From the cell containing the given text, extract its center point as [X, Y] coordinate. 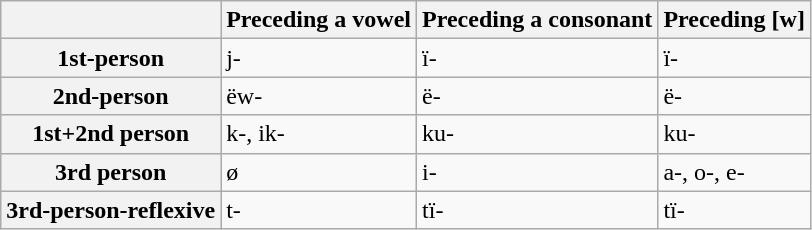
a-, o-, e- [734, 172]
1st+2nd person [111, 134]
1st-person [111, 58]
3rd-person-reflexive [111, 210]
Preceding [w] [734, 20]
j- [319, 58]
Preceding a consonant [538, 20]
i- [538, 172]
t- [319, 210]
2nd-person [111, 96]
k-, ik- [319, 134]
ëw- [319, 96]
3rd person [111, 172]
ø [319, 172]
Preceding a vowel [319, 20]
